Extract the (x, y) coordinate from the center of the cell holding the provided text.  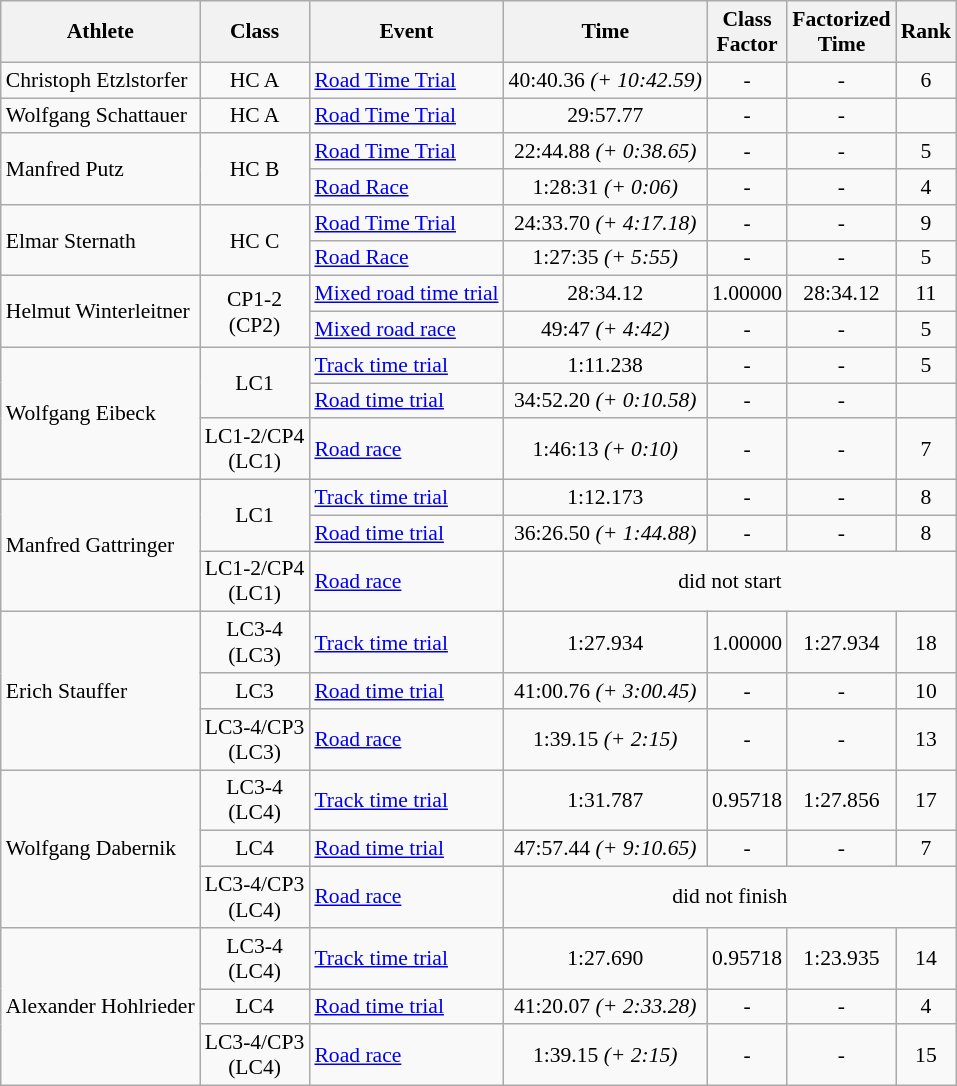
HC B (255, 170)
17 (926, 800)
36:26.50 (+ 1:44.88) (606, 533)
Helmut Winterleitner (100, 312)
18 (926, 642)
29:57.77 (606, 116)
Manfred Gattringer (100, 546)
Erich Stauffer (100, 691)
ClassFactor (747, 32)
15 (926, 1056)
Event (406, 32)
LC3-4(LC3) (255, 642)
Elmar Sternath (100, 240)
1:31.787 (606, 800)
Wolfgang Dabernik (100, 849)
41:00.76 (+ 3:00.45) (606, 691)
did not start (730, 582)
1:11.238 (606, 365)
1:27.690 (606, 958)
40:40.36 (+ 10:42.59) (606, 80)
Rank (926, 32)
13 (926, 740)
Class (255, 32)
1:46:13 (+ 0:10) (606, 450)
Alexander Hohlrieder (100, 1007)
1:27.856 (841, 800)
34:52.20 (+ 0:10.58) (606, 401)
1:23.935 (841, 958)
9 (926, 223)
Wolfgang Schattauer (100, 116)
24:33.70 (+ 4:17.18) (606, 223)
41:20.07 (+ 2:33.28) (606, 1007)
LC3-4/CP3(LC3) (255, 740)
did not finish (730, 898)
14 (926, 958)
Mixed road race (406, 330)
Athlete (100, 32)
47:57.44 (+ 9:10.65) (606, 849)
Wolfgang Eibeck (100, 413)
Time (606, 32)
FactorizedTime (841, 32)
Christoph Etzlstorfer (100, 80)
1:12.173 (606, 498)
CP1-2(CP2) (255, 312)
49:47 (+ 4:42) (606, 330)
10 (926, 691)
Mixed road time trial (406, 294)
1:27:35 (+ 5:55) (606, 258)
Manfred Putz (100, 170)
1:28:31 (+ 0:06) (606, 187)
LC3 (255, 691)
HC C (255, 240)
11 (926, 294)
6 (926, 80)
22:44.88 (+ 0:38.65) (606, 152)
